Output the (x, y) coordinate of the center of the cell containing the given text.  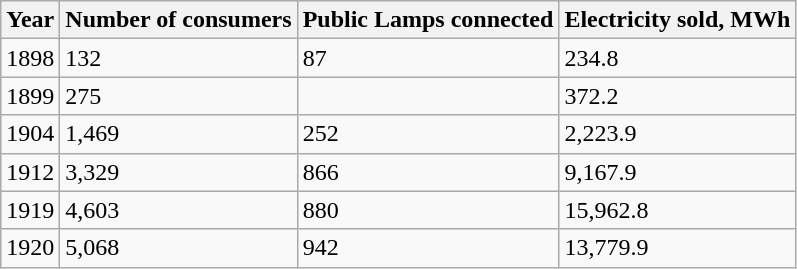
13,779.9 (678, 248)
Number of consumers (178, 20)
5,068 (178, 248)
372.2 (678, 96)
1898 (30, 58)
866 (428, 172)
1,469 (178, 134)
1920 (30, 248)
Electricity sold, MWh (678, 20)
4,603 (178, 210)
1899 (30, 96)
234.8 (678, 58)
942 (428, 248)
87 (428, 58)
3,329 (178, 172)
132 (178, 58)
Public Lamps connected (428, 20)
15,962.8 (678, 210)
9,167.9 (678, 172)
Year (30, 20)
252 (428, 134)
2,223.9 (678, 134)
1919 (30, 210)
1912 (30, 172)
880 (428, 210)
1904 (30, 134)
275 (178, 96)
